Find where the given text appears and provide that cell's center as [X, Y] coordinate. 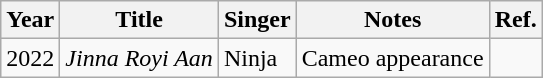
Notes [392, 20]
2022 [30, 58]
Title [140, 20]
Ninja [257, 58]
Singer [257, 20]
Jinna Royi Aan [140, 58]
Cameo appearance [392, 58]
Ref. [516, 20]
Year [30, 20]
